Extract the [X, Y] coordinate from the center of the cell holding the provided text.  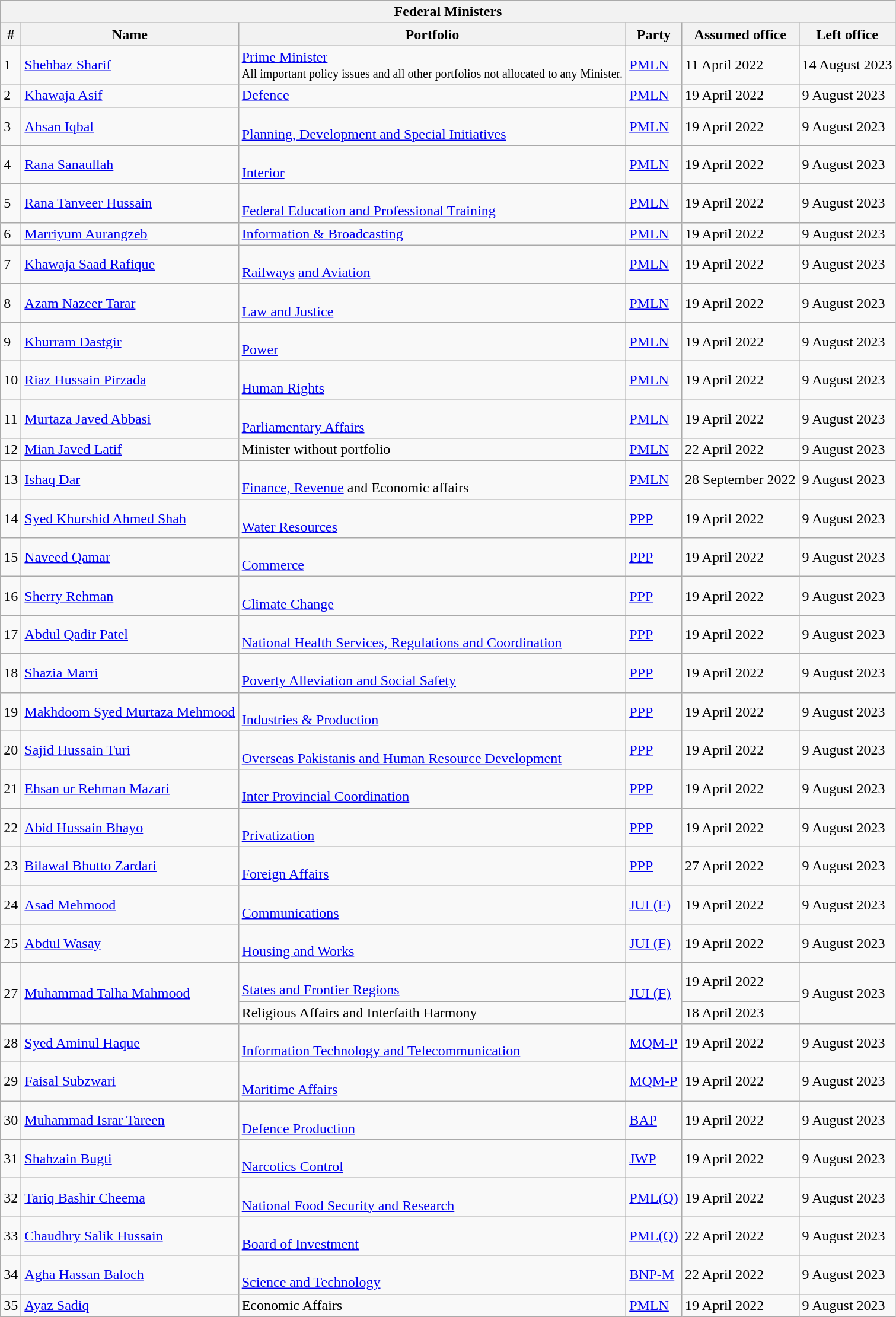
Railways and Aviation [432, 265]
# [11, 34]
24 [11, 904]
Board of Investment [432, 1236]
Defence [432, 96]
Muhammad Israr Tareen [130, 1120]
Maritime Affairs [432, 1082]
National Health Services, Regulations and Coordination [432, 635]
Assumed office [740, 34]
Muhammad Talha Mahmood [130, 993]
Science and Technology [432, 1274]
Water Resources [432, 518]
Power [432, 342]
Parliamentary Affairs [432, 419]
11 [11, 419]
Human Rights [432, 380]
10 [11, 380]
Azam Nazeer Tarar [130, 303]
1 [11, 65]
BNP-M [654, 1274]
7 [11, 265]
JWP [654, 1159]
Abid Hussain Bhayo [130, 827]
34 [11, 1274]
Party [654, 34]
Ayaz Sadiq [130, 1305]
Ishaq Dar [130, 481]
29 [11, 1082]
35 [11, 1305]
Information Technology and Telecommunication [432, 1043]
Information & Broadcasting [432, 234]
Ehsan ur Rehman Mazari [130, 789]
Planning, Development and Special Initiatives [432, 126]
28 [11, 1043]
3 [11, 126]
19 [11, 712]
Shahzain Bugti [130, 1159]
22 [11, 827]
Economic Affairs [432, 1305]
Bilawal Bhutto Zardari [130, 866]
Shazia Marri [130, 673]
20 [11, 750]
Abdul Qadir Patel [130, 635]
13 [11, 481]
Sherry Rehman [130, 596]
Khawaja Saad Rafique [130, 265]
Religious Affairs and Interfaith Harmony [432, 1013]
Murtaza Javed Abbasi [130, 419]
Prime MinisterAll important policy issues and all other portfolios not allocated to any Minister. [432, 65]
Narcotics Control [432, 1159]
27 April 2022 [740, 866]
Finance, Revenue and Economic affairs [432, 481]
9 [11, 342]
Name [130, 34]
Ahsan Iqbal [130, 126]
14 August 2023 [847, 65]
Poverty Alleviation and Social Safety [432, 673]
31 [11, 1159]
National Food Security and Research [432, 1197]
11 April 2022 [740, 65]
25 [11, 943]
Naveed Qamar [130, 558]
BAP [654, 1120]
Inter Provincial Coordination [432, 789]
Abdul Wasay [130, 943]
2 [11, 96]
Sajid Hussain Turi [130, 750]
6 [11, 234]
Minister without portfolio [432, 450]
Overseas Pakistanis and Human Resource Development [432, 750]
Khurram Dastgir [130, 342]
Tariq Bashir Cheema [130, 1197]
33 [11, 1236]
8 [11, 303]
Industries & Production [432, 712]
23 [11, 866]
Makhdoom Syed Murtaza Mehmood [130, 712]
States and Frontier Regions [432, 981]
30 [11, 1120]
Interior [432, 165]
Asad Mehmood [130, 904]
Riaz Hussain Pirzada [130, 380]
16 [11, 596]
Mian Javed Latif [130, 450]
Rana Tanveer Hussain [130, 203]
Communications [432, 904]
4 [11, 165]
18 [11, 673]
Federal Ministers [448, 12]
Defence Production [432, 1120]
Chaudhry Salik Hussain [130, 1236]
Commerce [432, 558]
14 [11, 518]
Left office [847, 34]
18 April 2023 [740, 1013]
Shehbaz Sharif [130, 65]
12 [11, 450]
Law and Justice [432, 303]
Climate Change [432, 596]
Rana Sanaullah [130, 165]
15 [11, 558]
Faisal Subzwari [130, 1082]
17 [11, 635]
5 [11, 203]
Privatization [432, 827]
Syed Aminul Haque [130, 1043]
28 September 2022 [740, 481]
Federal Education and Professional Training [432, 203]
Khawaja Asif [130, 96]
21 [11, 789]
Syed Khurshid Ahmed Shah [130, 518]
Marriyum Aurangzeb [130, 234]
27 [11, 993]
Agha Hassan Baloch [130, 1274]
Foreign Affairs [432, 866]
Portfolio [432, 34]
Housing and Works [432, 943]
32 [11, 1197]
